For the text-containing cell, return its midpoint in [X, Y] coordinate format. 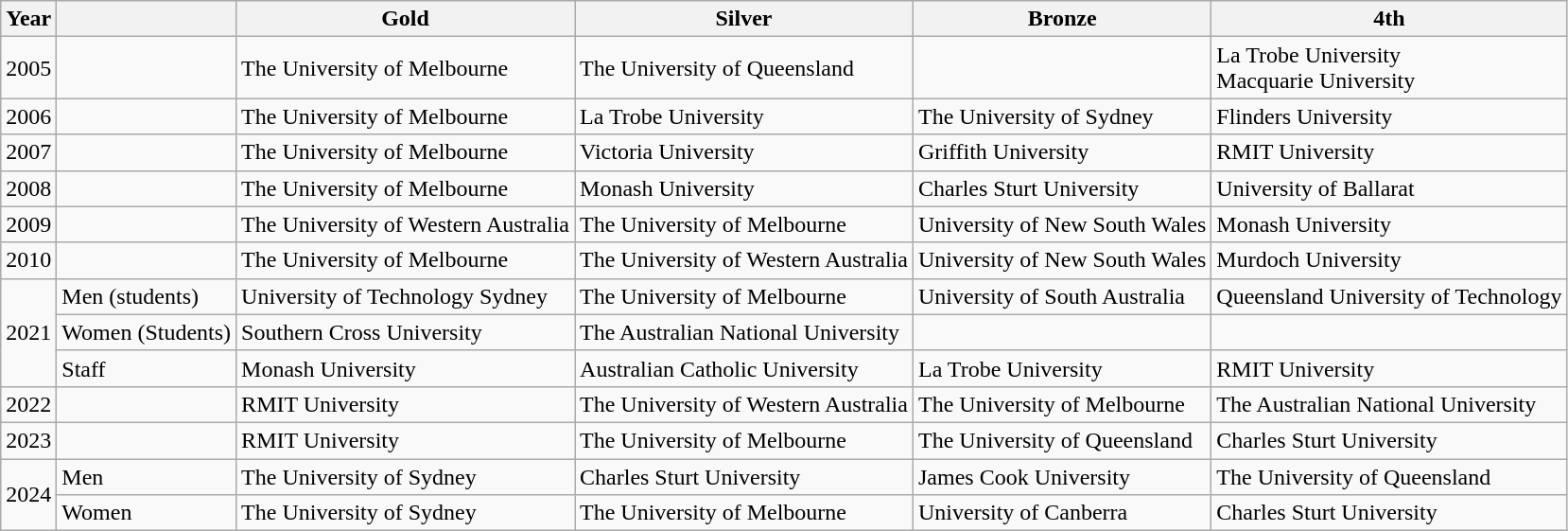
Staff [147, 368]
Bronze [1061, 19]
Southern Cross University [406, 332]
University of South Australia [1061, 296]
Silver [744, 19]
2009 [28, 224]
2024 [28, 494]
University of Canberra [1061, 513]
James Cook University [1061, 476]
2023 [28, 440]
Queensland University of Technology [1389, 296]
Men (students) [147, 296]
University of Ballarat [1389, 188]
La Trobe UniversityMacquarie University [1389, 68]
University of Technology Sydney [406, 296]
Flinders University [1389, 116]
Women [147, 513]
Murdoch University [1389, 260]
Gold [406, 19]
Year [28, 19]
Women (Students) [147, 332]
4th [1389, 19]
2007 [28, 152]
Australian Catholic University [744, 368]
2008 [28, 188]
Griffith University [1061, 152]
2005 [28, 68]
2022 [28, 404]
Victoria University [744, 152]
2021 [28, 332]
2006 [28, 116]
2010 [28, 260]
Men [147, 476]
